Return [X, Y] of the center of cell containing provided text 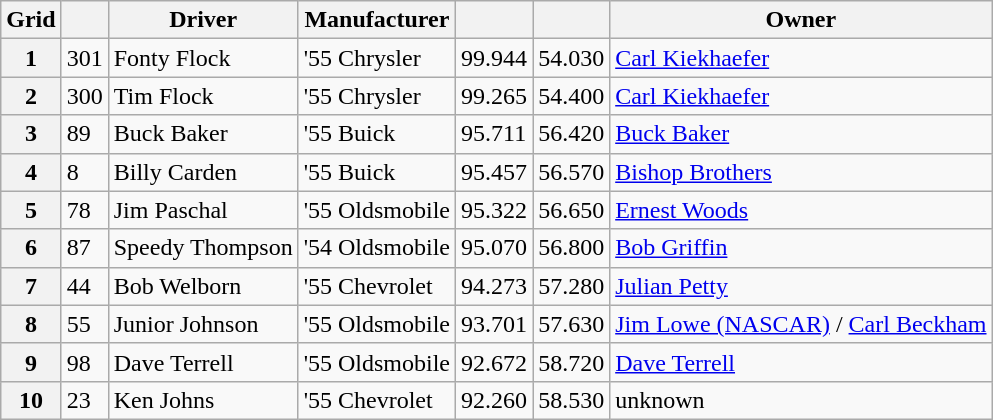
4 [31, 172]
23 [84, 400]
58.530 [572, 400]
Jim Lowe (NASCAR) / Carl Beckham [801, 324]
Fonty Flock [203, 58]
301 [84, 58]
56.800 [572, 248]
Owner [801, 20]
Bishop Brothers [801, 172]
Driver [203, 20]
95.457 [494, 172]
Bob Welborn [203, 286]
94.273 [494, 286]
Ernest Woods [801, 210]
9 [31, 362]
56.570 [572, 172]
2 [31, 96]
92.260 [494, 400]
'54 Oldsmobile [376, 248]
95.322 [494, 210]
57.280 [572, 286]
54.400 [572, 96]
3 [31, 134]
87 [84, 248]
99.265 [494, 96]
Tim Flock [203, 96]
57.630 [572, 324]
Grid [31, 20]
Speedy Thompson [203, 248]
89 [84, 134]
Ken Johns [203, 400]
7 [31, 286]
Bob Griffin [801, 248]
98 [84, 362]
56.420 [572, 134]
Billy Carden [203, 172]
1 [31, 58]
44 [84, 286]
78 [84, 210]
10 [31, 400]
Junior Johnson [203, 324]
55 [84, 324]
6 [31, 248]
Manufacturer [376, 20]
300 [84, 96]
92.672 [494, 362]
93.701 [494, 324]
unknown [801, 400]
58.720 [572, 362]
95.711 [494, 134]
99.944 [494, 58]
95.070 [494, 248]
Jim Paschal [203, 210]
56.650 [572, 210]
5 [31, 210]
Julian Petty [801, 286]
54.030 [572, 58]
